For the text-containing cell, return its midpoint in [X, Y] coordinate format. 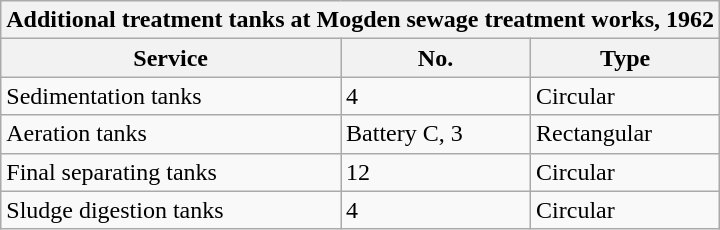
Additional treatment tanks at Mogden sewage treatment works, 1962 [360, 20]
Service [171, 58]
Aeration tanks [171, 134]
Sludge digestion tanks [171, 210]
Sedimentation tanks [171, 96]
12 [436, 172]
Final separating tanks [171, 172]
Rectangular [626, 134]
Type [626, 58]
No. [436, 58]
Battery C, 3 [436, 134]
